Determine the [X, Y] coordinate at the center of the cell enclosing the given text.  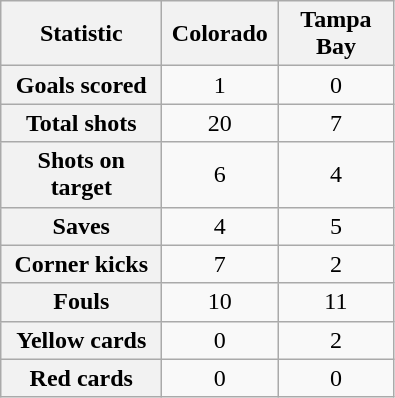
Statistic [82, 34]
5 [336, 226]
Fouls [82, 302]
Corner kicks [82, 264]
1 [220, 85]
Yellow cards [82, 340]
20 [220, 123]
Colorado [220, 34]
Total shots [82, 123]
Tampa Bay [336, 34]
Goals scored [82, 85]
Red cards [82, 378]
10 [220, 302]
11 [336, 302]
Shots on target [82, 174]
Saves [82, 226]
6 [220, 174]
